Extract the (X, Y) coordinate from the center of the cell holding the provided text.  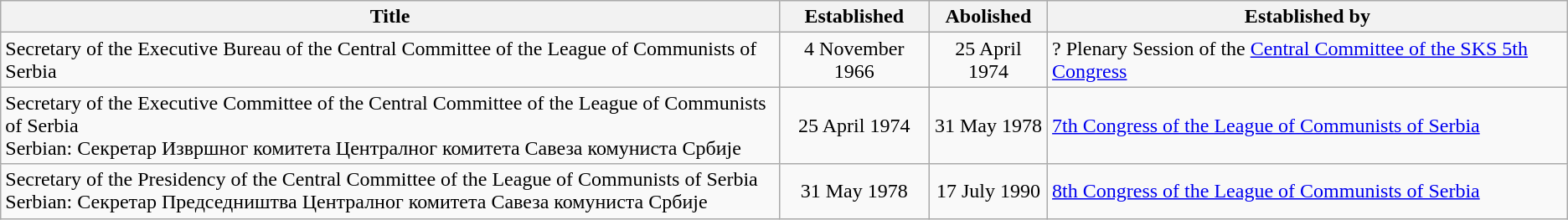
Secretary of the Executive Bureau of the Central Committee of the League of Communists of Serbia (390, 60)
Abolished (988, 17)
Established (854, 17)
? Plenary Session of the Central Committee of the SKS 5th Congress (1308, 60)
4 November 1966 (854, 60)
Title (390, 17)
8th Congress of the League of Communists of Serbia (1308, 191)
17 July 1990 (988, 191)
7th Congress of the League of Communists of Serbia (1308, 125)
Established by (1308, 17)
